Find where the given text appears and provide that cell's center as (X, Y) coordinate. 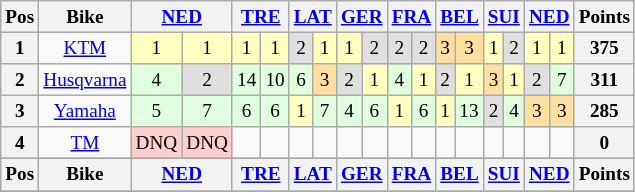
TM (85, 143)
Yamaha (85, 111)
311 (604, 80)
375 (604, 48)
285 (604, 111)
KTM (85, 48)
Husqvarna (85, 80)
13 (470, 111)
5 (156, 111)
10 (275, 80)
14 (246, 80)
0 (604, 143)
